Scan for the cell matching the given text and deliver its [X, Y] coordinate at center. 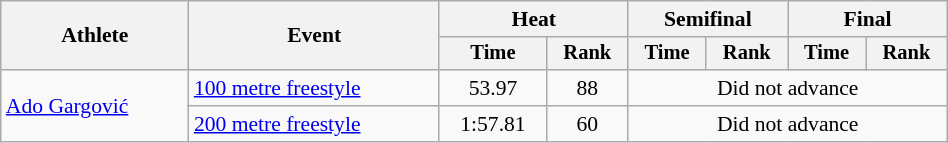
Ado Gargović [95, 106]
Semifinal [708, 19]
88 [587, 88]
Event [314, 36]
100 metre freestyle [314, 88]
Heat [534, 19]
53.97 [492, 88]
60 [587, 124]
1:57.81 [492, 124]
Final [868, 19]
Athlete [95, 36]
200 metre freestyle [314, 124]
